Pinpoint the cell where the given text exists, returning its (x, y) midpoint coordinate. 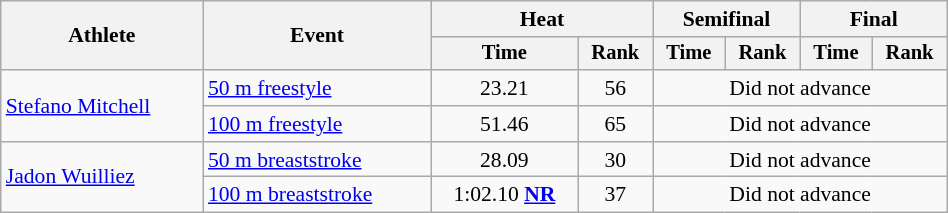
Jadon Wuilliez (102, 178)
56 (616, 88)
100 m freestyle (317, 124)
Event (317, 36)
100 m breaststroke (317, 195)
51.46 (504, 124)
Final (874, 19)
Heat (542, 19)
23.21 (504, 88)
Stefano Mitchell (102, 106)
65 (616, 124)
Athlete (102, 36)
50 m freestyle (317, 88)
28.09 (504, 160)
Semifinal (726, 19)
1:02.10 NR (504, 195)
30 (616, 160)
50 m breaststroke (317, 160)
37 (616, 195)
